Identify which cell holds the provided text, then report its (x, y) central coordinate. 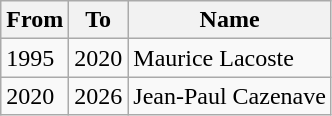
Name (230, 20)
To (98, 20)
2026 (98, 96)
Jean-Paul Cazenave (230, 96)
From (35, 20)
Maurice Lacoste (230, 58)
1995 (35, 58)
